Identify which cell holds the provided text, then report its (X, Y) central coordinate. 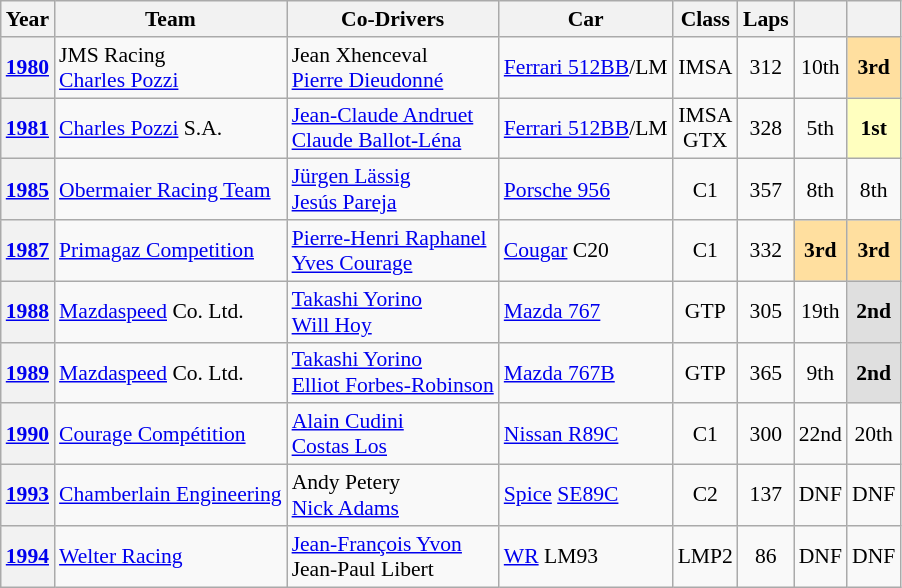
19th (820, 312)
1988 (28, 312)
365 (766, 372)
10th (820, 68)
300 (766, 434)
LMP2 (706, 556)
Year (28, 19)
1989 (28, 372)
1987 (28, 250)
Welter Racing (170, 556)
357 (766, 190)
305 (766, 312)
IMSA (706, 68)
Laps (766, 19)
9th (820, 372)
Jean-Claude Andruet Claude Ballot-Léna (393, 128)
Andy Petery Nick Adams (393, 496)
Jean-François Yvon Jean-Paul Libert (393, 556)
Takashi Yorino Elliot Forbes-Robinson (393, 372)
Mazda 767B (586, 372)
1993 (28, 496)
Alain Cudini Costas Los (393, 434)
WR LM93 (586, 556)
Pierre-Henri Raphanel Yves Courage (393, 250)
IMSAGTX (706, 128)
1st (874, 128)
332 (766, 250)
Obermaier Racing Team (170, 190)
1990 (28, 434)
Jean Xhenceval Pierre Dieudonné (393, 68)
137 (766, 496)
Chamberlain Engineering (170, 496)
Car (586, 19)
1985 (28, 190)
Mazda 767 (586, 312)
Nissan R89C (586, 434)
Co-Drivers (393, 19)
Primagaz Competition (170, 250)
Takashi Yorino Will Hoy (393, 312)
Team (170, 19)
86 (766, 556)
312 (766, 68)
Jürgen Lässig Jesús Pareja (393, 190)
328 (766, 128)
1981 (28, 128)
5th (820, 128)
Porsche 956 (586, 190)
Class (706, 19)
20th (874, 434)
JMS Racing Charles Pozzi (170, 68)
Charles Pozzi S.A. (170, 128)
C2 (706, 496)
Courage Compétition (170, 434)
22nd (820, 434)
1994 (28, 556)
Cougar C20 (586, 250)
1980 (28, 68)
Spice SE89C (586, 496)
